Identify which cell holds the provided text, then report its [x, y] central coordinate. 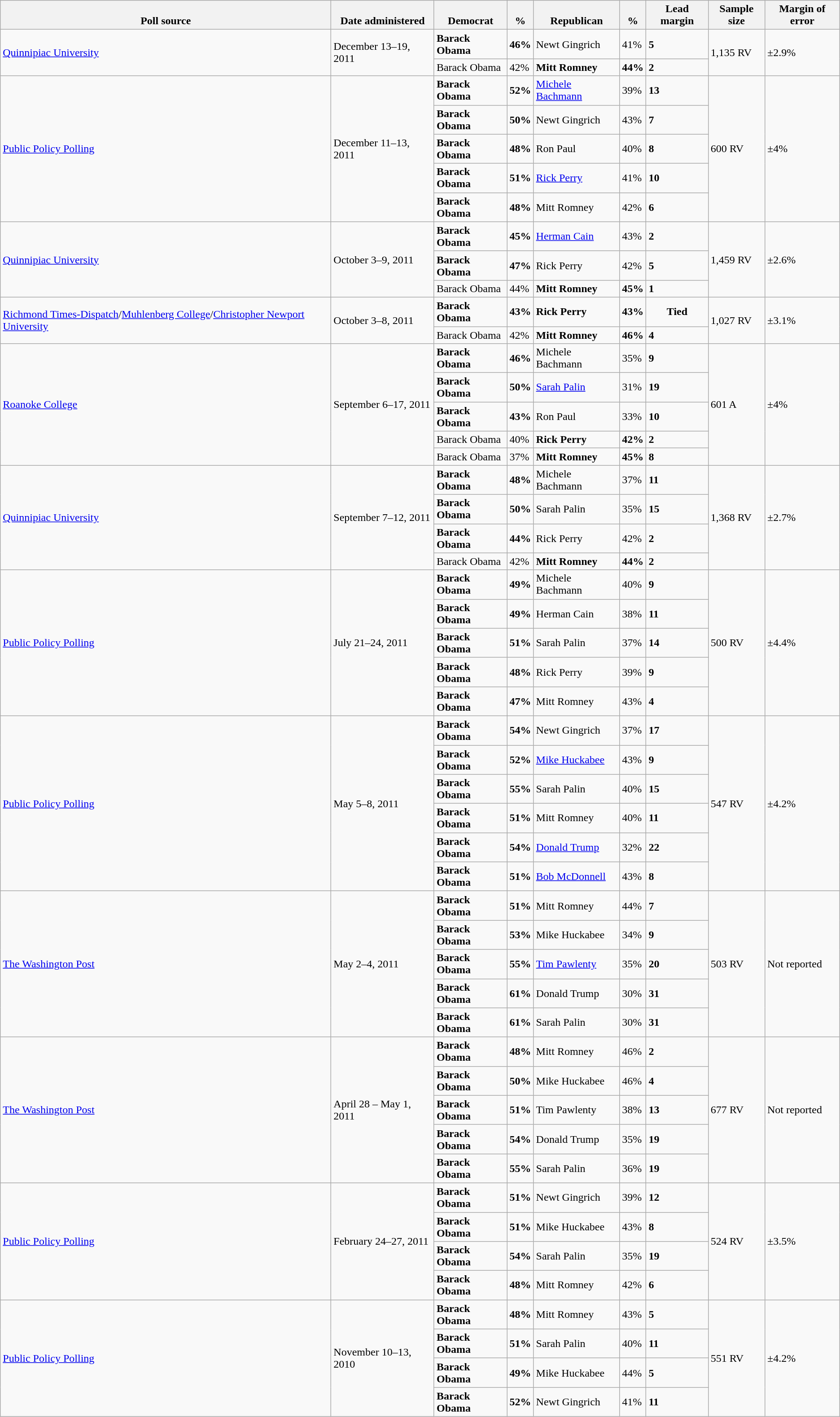
36% [633, 1168]
53% [521, 935]
±2.7% [802, 518]
503 RV [736, 964]
±4.4% [802, 643]
Tied [677, 311]
Bob McDonnell [577, 877]
1,027 RV [736, 320]
1,368 RV [736, 518]
±2.9% [802, 53]
±2.6% [802, 259]
547 RV [736, 803]
677 RV [736, 1110]
500 RV [736, 643]
November 10–13, 2010 [383, 1358]
Democrat [470, 15]
31% [633, 388]
July 21–24, 2011 [383, 643]
Date administered [383, 15]
600 RV [736, 149]
Richmond Times-Dispatch/Muhlenberg College/Christopher Newport University [166, 320]
22 [677, 847]
December 13–19, 2011 [383, 53]
33% [633, 416]
Republican [577, 15]
±3.5% [802, 1241]
Sample size [736, 15]
±3.1% [802, 320]
20 [677, 964]
1,135 RV [736, 53]
Roanoke College [166, 405]
April 28 – May 1, 2011 [383, 1110]
October 3–9, 2011 [383, 259]
1 [677, 289]
34% [633, 935]
Lead margin [677, 15]
May 2–4, 2011 [383, 964]
October 3–8, 2011 [383, 320]
May 5–8, 2011 [383, 803]
551 RV [736, 1358]
14 [677, 643]
September 6–17, 2011 [383, 405]
December 11–13, 2011 [383, 149]
Poll source [166, 15]
February 24–27, 2011 [383, 1241]
601 A [736, 405]
32% [633, 847]
Margin of error [802, 15]
524 RV [736, 1241]
1,459 RV [736, 259]
September 7–12, 2011 [383, 518]
12 [677, 1197]
17 [677, 730]
